Return the (x, y) coordinate for the center point of the cell that contains the specified text.  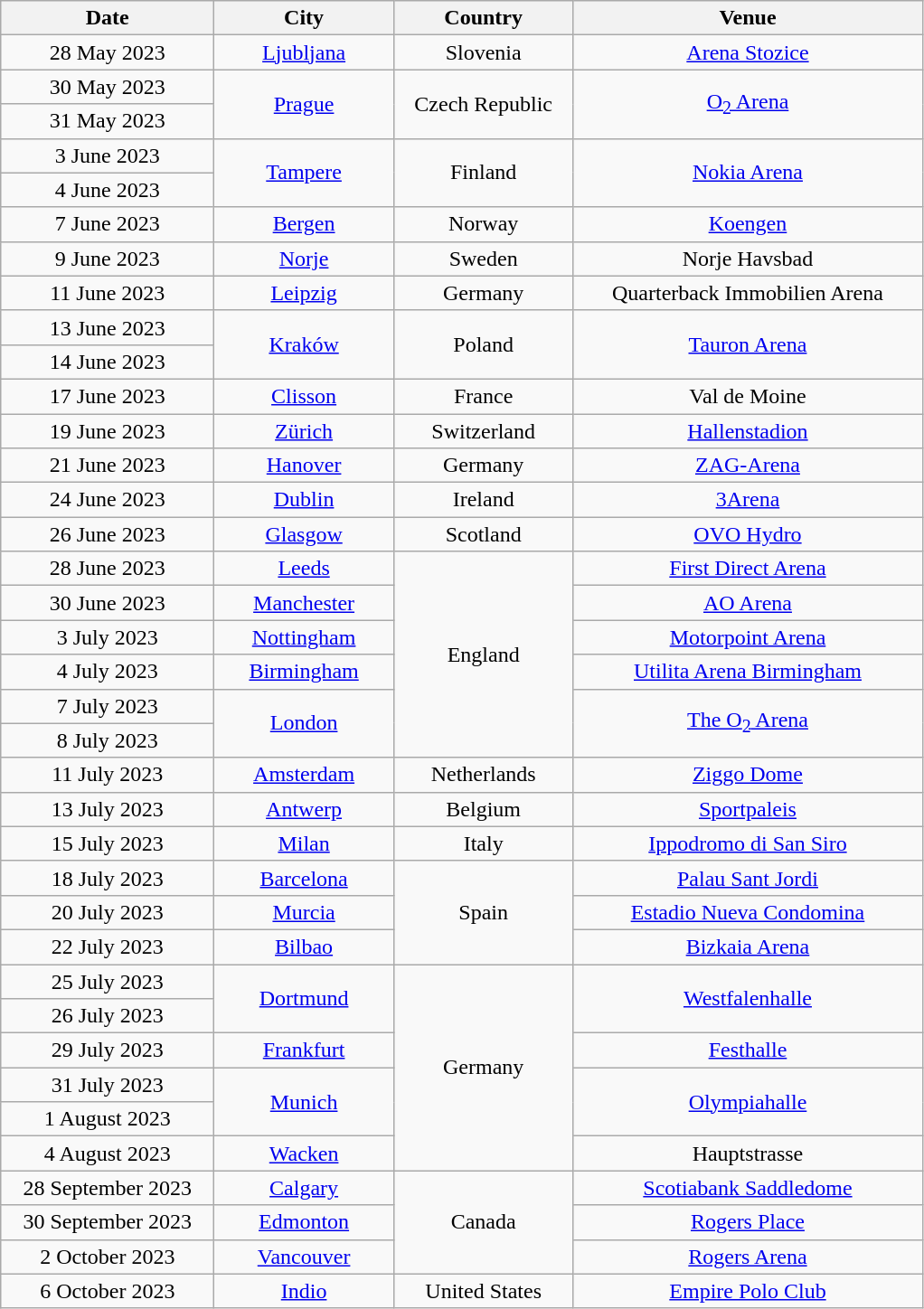
Motorpoint Arena (748, 637)
Edmonton (304, 1222)
Leeds (304, 569)
United States (483, 1291)
Venue (748, 18)
ZAG-Arena (748, 466)
9 June 2023 (108, 259)
Sweden (483, 259)
Country (483, 18)
Wacken (304, 1154)
Norje Havsbad (748, 259)
Sportpaleis (748, 809)
Murcia (304, 912)
11 June 2023 (108, 293)
OVO Hydro (748, 534)
Scotiabank Saddledome (748, 1188)
England (483, 654)
20 July 2023 (108, 912)
Dublin (304, 500)
Empire Polo Club (748, 1291)
AO Arena (748, 603)
Dortmund (304, 998)
22 July 2023 (108, 946)
30 June 2023 (108, 603)
Olympiahalle (748, 1102)
Ireland (483, 500)
3 June 2023 (108, 155)
30 May 2023 (108, 87)
Clisson (304, 396)
Birmingham (304, 672)
28 September 2023 (108, 1188)
Leipzig (304, 293)
29 July 2023 (108, 1050)
Festhalle (748, 1050)
Norway (483, 224)
Switzerland (483, 431)
11 July 2023 (108, 775)
Zürich (304, 431)
Scotland (483, 534)
26 July 2023 (108, 1016)
Vancouver (304, 1257)
18 July 2023 (108, 878)
Italy (483, 843)
Bizkaia Arena (748, 946)
31 May 2023 (108, 121)
21 June 2023 (108, 466)
24 June 2023 (108, 500)
Indio (304, 1291)
Slovenia (483, 52)
3 July 2023 (108, 637)
Netherlands (483, 775)
Calgary (304, 1188)
2 October 2023 (108, 1257)
Antwerp (304, 809)
Canada (483, 1222)
Finland (483, 173)
Utilita Arena Birmingham (748, 672)
Glasgow (304, 534)
Rogers Arena (748, 1257)
7 July 2023 (108, 706)
London (304, 723)
Hanover (304, 466)
7 June 2023 (108, 224)
19 June 2023 (108, 431)
First Direct Arena (748, 569)
Ziggo Dome (748, 775)
4 July 2023 (108, 672)
Rogers Place (748, 1222)
Amsterdam (304, 775)
The O2 Arena (748, 723)
Hauptstrasse (748, 1154)
Barcelona (304, 878)
8 July 2023 (108, 740)
France (483, 396)
3Arena (748, 500)
25 July 2023 (108, 981)
13 July 2023 (108, 809)
1 August 2023 (108, 1119)
Norje (304, 259)
4 June 2023 (108, 190)
Arena Stozice (748, 52)
15 July 2023 (108, 843)
Estadio Nueva Condomina (748, 912)
Bergen (304, 224)
26 June 2023 (108, 534)
Frankfurt (304, 1050)
O2 Arena (748, 104)
Hallenstadion (748, 431)
Belgium (483, 809)
Tauron Arena (748, 344)
Nottingham (304, 637)
6 October 2023 (108, 1291)
28 June 2023 (108, 569)
Manchester (304, 603)
Spain (483, 912)
17 June 2023 (108, 396)
28 May 2023 (108, 52)
Milan (304, 843)
Ippodromo di San Siro (748, 843)
31 July 2023 (108, 1085)
30 September 2023 (108, 1222)
Koengen (748, 224)
Prague (304, 104)
Date (108, 18)
Munich (304, 1102)
City (304, 18)
Quarterback Immobilien Arena (748, 293)
Kraków (304, 344)
Westfalenhalle (748, 998)
13 June 2023 (108, 327)
Tampere (304, 173)
Palau Sant Jordi (748, 878)
Bilbao (304, 946)
Val de Moine (748, 396)
Poland (483, 344)
Czech Republic (483, 104)
Nokia Arena (748, 173)
4 August 2023 (108, 1154)
14 June 2023 (108, 362)
Ljubljana (304, 52)
